Capture the cell that displays the provided text and extract its [x, y] central coordinate. 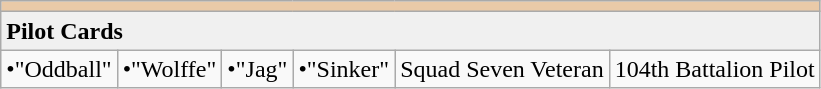
•"Wolffe" [170, 69]
•"Jag" [258, 69]
Pilot Cards [410, 31]
•"Oddball" [59, 69]
104th Battalion Pilot [714, 69]
Squad Seven Veteran [502, 69]
•"Sinker" [344, 69]
